Extract the [x, y] coordinate from the center of the cell holding the provided text.  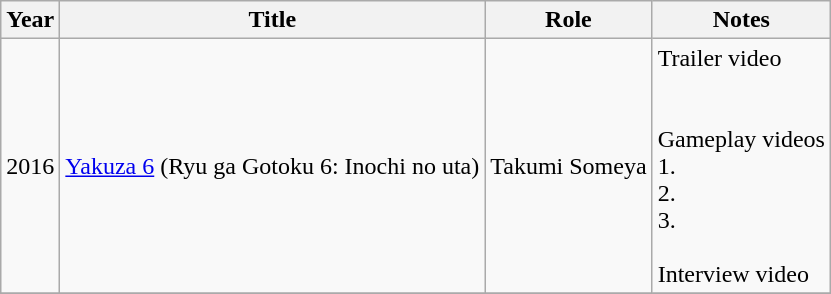
Trailer video Gameplay videos1. 2. 3. Interview video [741, 166]
Role [568, 20]
Title [272, 20]
Year [30, 20]
Takumi Someya [568, 166]
Yakuza 6 (Ryu ga Gotoku 6: Inochi no uta) [272, 166]
Notes [741, 20]
2016 [30, 166]
